Scan for the cell matching the given text and deliver its [x, y] coordinate at center. 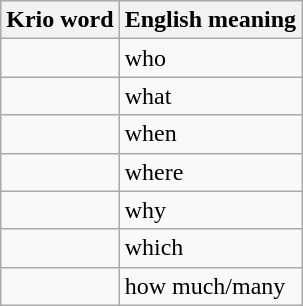
what [210, 96]
who [210, 58]
when [210, 134]
which [210, 248]
English meaning [210, 20]
why [210, 210]
Krio word [60, 20]
where [210, 172]
how much/many [210, 286]
